Pinpoint the cell where the given text exists, returning its [X, Y] midpoint coordinate. 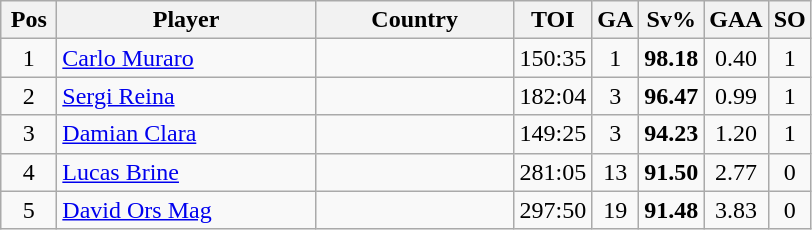
149:25 [553, 134]
SO [790, 20]
Pos [29, 20]
94.23 [672, 134]
2 [29, 96]
David Ors Mag [186, 210]
91.48 [672, 210]
13 [616, 172]
5 [29, 210]
96.47 [672, 96]
Lucas Brine [186, 172]
281:05 [553, 172]
2.77 [736, 172]
Carlo Muraro [186, 58]
GA [616, 20]
150:35 [553, 58]
Sv% [672, 20]
297:50 [553, 210]
Player [186, 20]
1.20 [736, 134]
4 [29, 172]
3.83 [736, 210]
98.18 [672, 58]
182:04 [553, 96]
0.40 [736, 58]
Sergi Reina [186, 96]
19 [616, 210]
Country [414, 20]
TOI [553, 20]
91.50 [672, 172]
0.99 [736, 96]
Damian Clara [186, 134]
GAA [736, 20]
